Capture the cell that displays the provided text and extract its (X, Y) central coordinate. 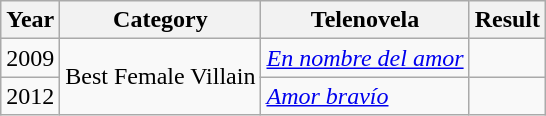
Amor bravío (365, 96)
2009 (30, 58)
2012 (30, 96)
Category (160, 20)
Year (30, 20)
Best Female Villain (160, 77)
Result (507, 20)
Telenovela (365, 20)
En nombre del amor (365, 58)
